Detect which cell encompasses the target text, then output its [x, y] center coordinate. 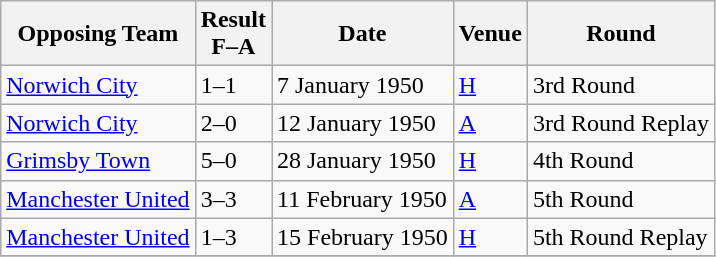
Opposing Team [98, 34]
Venue [490, 34]
11 February 1950 [363, 199]
4th Round [620, 161]
3rd Round Replay [620, 123]
Grimsby Town [98, 161]
15 February 1950 [363, 237]
3–3 [233, 199]
3rd Round [620, 85]
5–0 [233, 161]
5th Round [620, 199]
ResultF–A [233, 34]
1–1 [233, 85]
Round [620, 34]
12 January 1950 [363, 123]
2–0 [233, 123]
5th Round Replay [620, 237]
Date [363, 34]
7 January 1950 [363, 85]
1–3 [233, 237]
28 January 1950 [363, 161]
